Search for the cell housing the specified text and yield its [x, y] center coordinate. 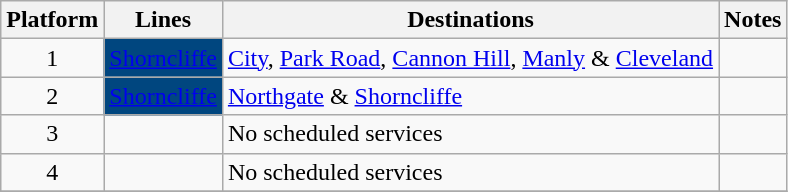
Lines [164, 20]
Destinations [470, 20]
3 [52, 134]
Northgate & Shorncliffe [470, 96]
1 [52, 58]
City, Park Road, Cannon Hill, Manly & Cleveland [470, 58]
4 [52, 172]
2 [52, 96]
Platform [52, 20]
Notes [753, 20]
